Capture the cell that displays the provided text and extract its [X, Y] central coordinate. 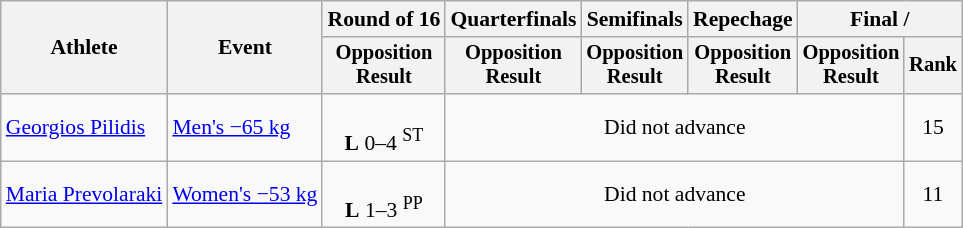
Event [244, 48]
L 1–3 PP [384, 194]
Athlete [84, 48]
Round of 16 [384, 19]
Quarterfinals [513, 19]
Men's −65 kg [244, 128]
Georgios Pilidis [84, 128]
Women's −53 kg [244, 194]
Final / [880, 19]
15 [933, 128]
Maria Prevolaraki [84, 194]
Semifinals [634, 19]
Rank [933, 66]
Repechage [743, 19]
11 [933, 194]
L 0–4 ST [384, 128]
